From the cell containing the given text, extract its center point as (X, Y) coordinate. 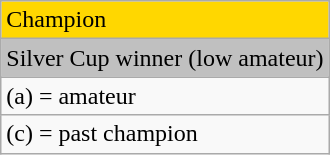
(a) = amateur (165, 96)
Champion (165, 20)
Silver Cup winner (low amateur) (165, 58)
(c) = past champion (165, 134)
